Capture the cell that displays the provided text and extract its (x, y) central coordinate. 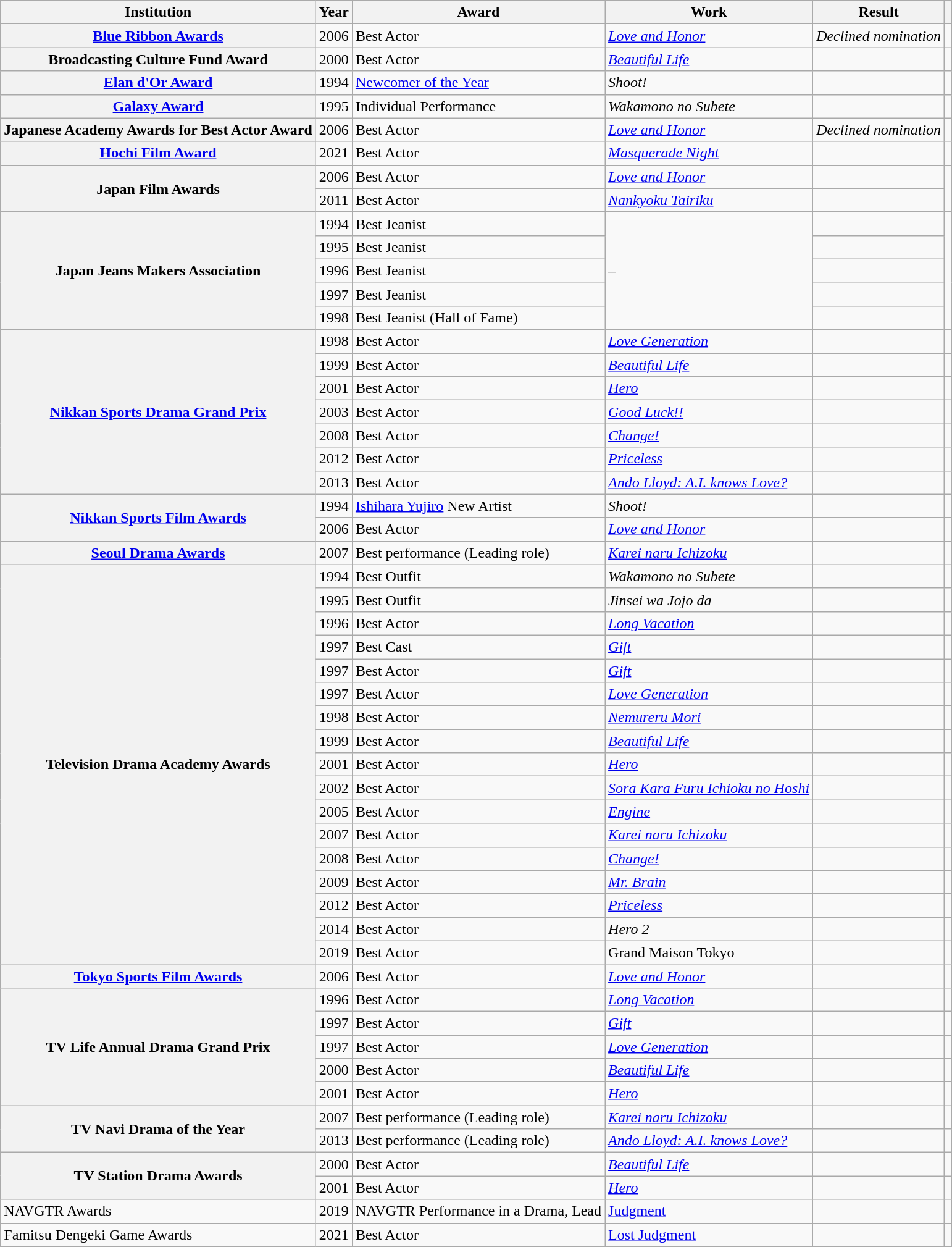
Seoul Drama Awards (158, 553)
Good Luck!! (709, 412)
Elan d'Or Award (158, 83)
2009 (333, 882)
Television Drama Academy Awards (158, 765)
Year (333, 12)
Best Cast (478, 647)
2003 (333, 412)
Work (709, 12)
TV Life Annual Drama Grand Prix (158, 1046)
Galaxy Award (158, 106)
Best Jeanist (Hall of Fame) (478, 318)
Hochi Film Award (158, 153)
Japanese Academy Awards for Best Actor Award (158, 130)
Nankyoku Tairiku (709, 200)
TV Station Drama Awards (158, 1176)
Result (879, 12)
Japan Film Awards (158, 188)
Nikkan Sports Drama Grand Prix (158, 412)
Newcomer of the Year (478, 83)
Judgment (709, 1211)
Broadcasting Culture Fund Award (158, 59)
Institution (158, 12)
Nemureru Mori (709, 718)
Blue Ribbon Awards (158, 36)
Ishihara Yujiro New Artist (478, 506)
NAVGTR Awards (158, 1211)
Jinsei wa Jojo da (709, 600)
Award (478, 12)
Famitsu Dengeki Game Awards (158, 1235)
Sora Kara Furu Ichioku no Hoshi (709, 788)
Mr. Brain (709, 882)
Lost Judgment (709, 1235)
TV Navi Drama of the Year (158, 1129)
Tokyo Sports Film Awards (158, 976)
Japan Jeans Makers Association (158, 271)
Individual Performance (478, 106)
2002 (333, 788)
Grand Maison Tokyo (709, 952)
– (709, 271)
2014 (333, 929)
Engine (709, 812)
2011 (333, 200)
Hero 2 (709, 929)
2005 (333, 812)
Nikkan Sports Film Awards (158, 518)
NAVGTR Performance in a Drama, Lead (478, 1211)
Masquerade Night (709, 153)
